Locate the cell with the specified text and output its (X, Y) center coordinate. 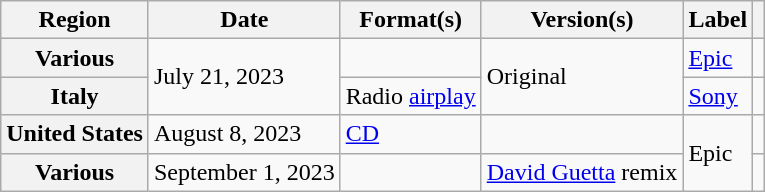
Date (244, 20)
Italy (75, 96)
Region (75, 20)
September 1, 2023 (244, 172)
Format(s) (410, 20)
Original (582, 77)
July 21, 2023 (244, 77)
Label (718, 20)
August 8, 2023 (244, 134)
Sony (718, 96)
Version(s) (582, 20)
United States (75, 134)
Radio airplay (410, 96)
CD (410, 134)
David Guetta remix (582, 172)
